Find where the given text appears and provide that cell's center as [x, y] coordinate. 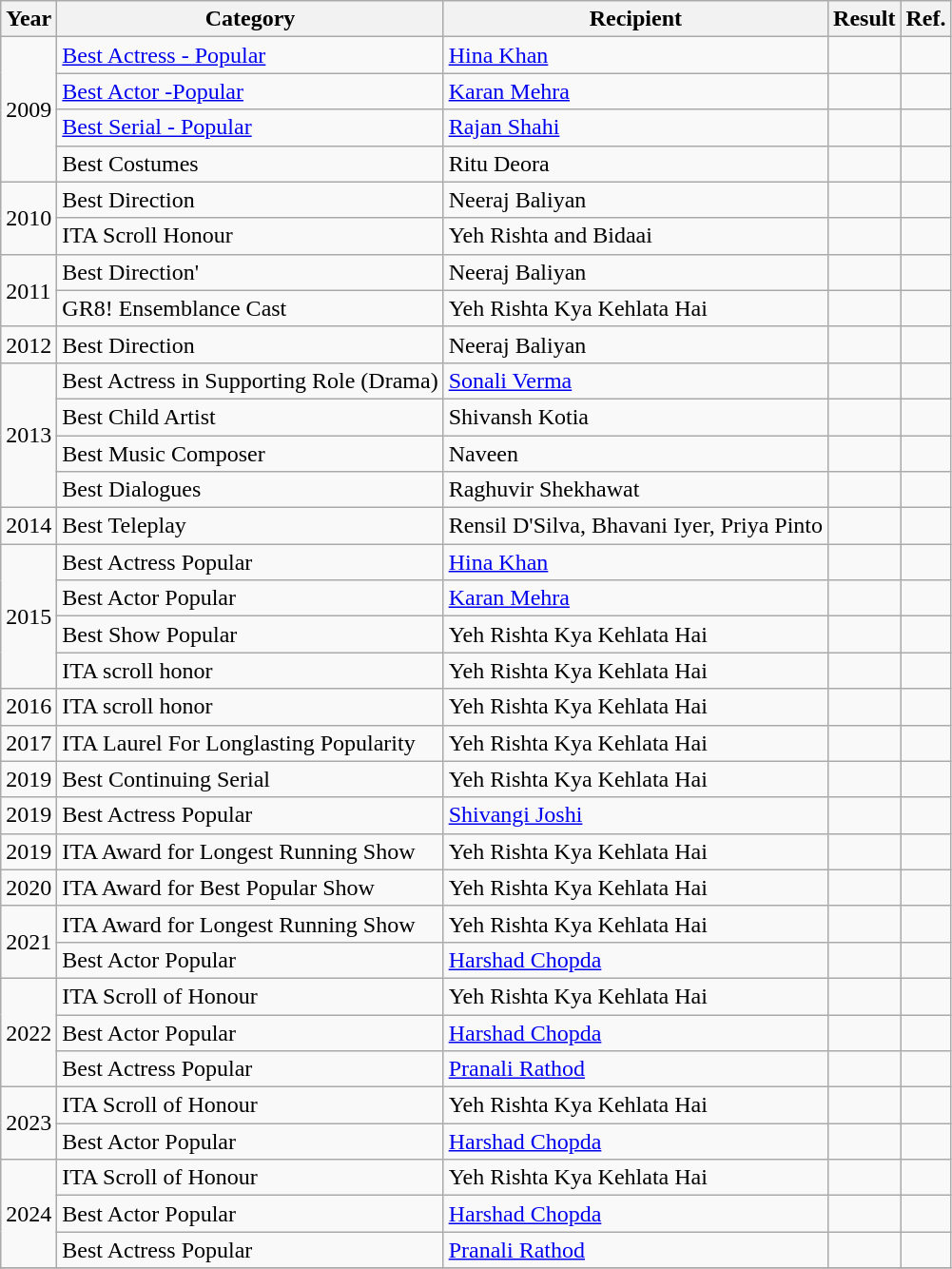
Best Serial - Popular [250, 127]
2013 [29, 435]
2015 [29, 616]
Raghuvir Shekhawat [635, 490]
Best Teleplay [250, 526]
2012 [29, 344]
Category [250, 19]
2009 [29, 109]
Best Show Popular [250, 634]
Sonali Verma [635, 381]
Best Continuing Serial [250, 779]
Best Actress in Supporting Role (Drama) [250, 381]
Best Dialogues [250, 490]
Result [865, 19]
ITA Award for Best Popular Show [250, 888]
GR8! Ensemblance Cast [250, 308]
Best Music Composer [250, 454]
2024 [29, 1214]
Shivangi Joshi [635, 815]
2021 [29, 942]
Ref. [926, 19]
Shivansh Kotia [635, 417]
Rensil D'Silva, Bhavani Iyer, Priya Pinto [635, 526]
Ritu Deora [635, 164]
2020 [29, 888]
2017 [29, 743]
Rajan Shahi [635, 127]
Best Actress - Popular [250, 55]
ITA Scroll Honour [250, 236]
ITA Laurel For Longlasting Popularity [250, 743]
Yeh Rishta and Bidaai [635, 236]
Naveen [635, 454]
2014 [29, 526]
Best Child Artist [250, 417]
Best Direction' [250, 272]
2023 [29, 1123]
Best Costumes [250, 164]
Best Actor -Popular [250, 91]
2010 [29, 218]
2011 [29, 290]
2016 [29, 707]
Year [29, 19]
Recipient [635, 19]
2022 [29, 1032]
